Identify which cell holds the provided text, then report its [x, y] central coordinate. 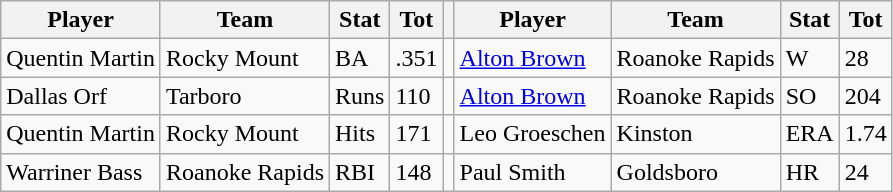
RBI [360, 172]
Runs [360, 96]
Goldsboro [696, 172]
SO [810, 96]
Hits [360, 134]
Paul Smith [532, 172]
HR [810, 172]
148 [416, 172]
24 [866, 172]
204 [866, 96]
Kinston [696, 134]
.351 [416, 58]
Leo Groeschen [532, 134]
Tarboro [244, 96]
Dallas Orf [81, 96]
1.74 [866, 134]
W [810, 58]
Warriner Bass [81, 172]
28 [866, 58]
171 [416, 134]
110 [416, 96]
ERA [810, 134]
BA [360, 58]
